Return the [X, Y] coordinate for the center point of the cell that contains the specified text.  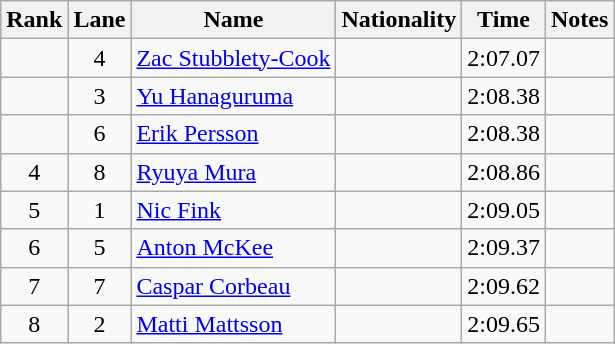
Ryuya Mura [234, 172]
Rank [34, 20]
2:07.07 [504, 58]
Caspar Corbeau [234, 286]
2:09.37 [504, 248]
Yu Hanaguruma [234, 96]
Time [504, 20]
2:08.86 [504, 172]
2 [100, 324]
Nationality [399, 20]
Zac Stubblety-Cook [234, 58]
3 [100, 96]
Notes [579, 20]
Matti Mattsson [234, 324]
Anton McKee [234, 248]
Lane [100, 20]
Name [234, 20]
2:09.05 [504, 210]
1 [100, 210]
2:09.62 [504, 286]
2:09.65 [504, 324]
Nic Fink [234, 210]
Erik Persson [234, 134]
